Determine the [x, y] coordinate at the center of the cell enclosing the given text.  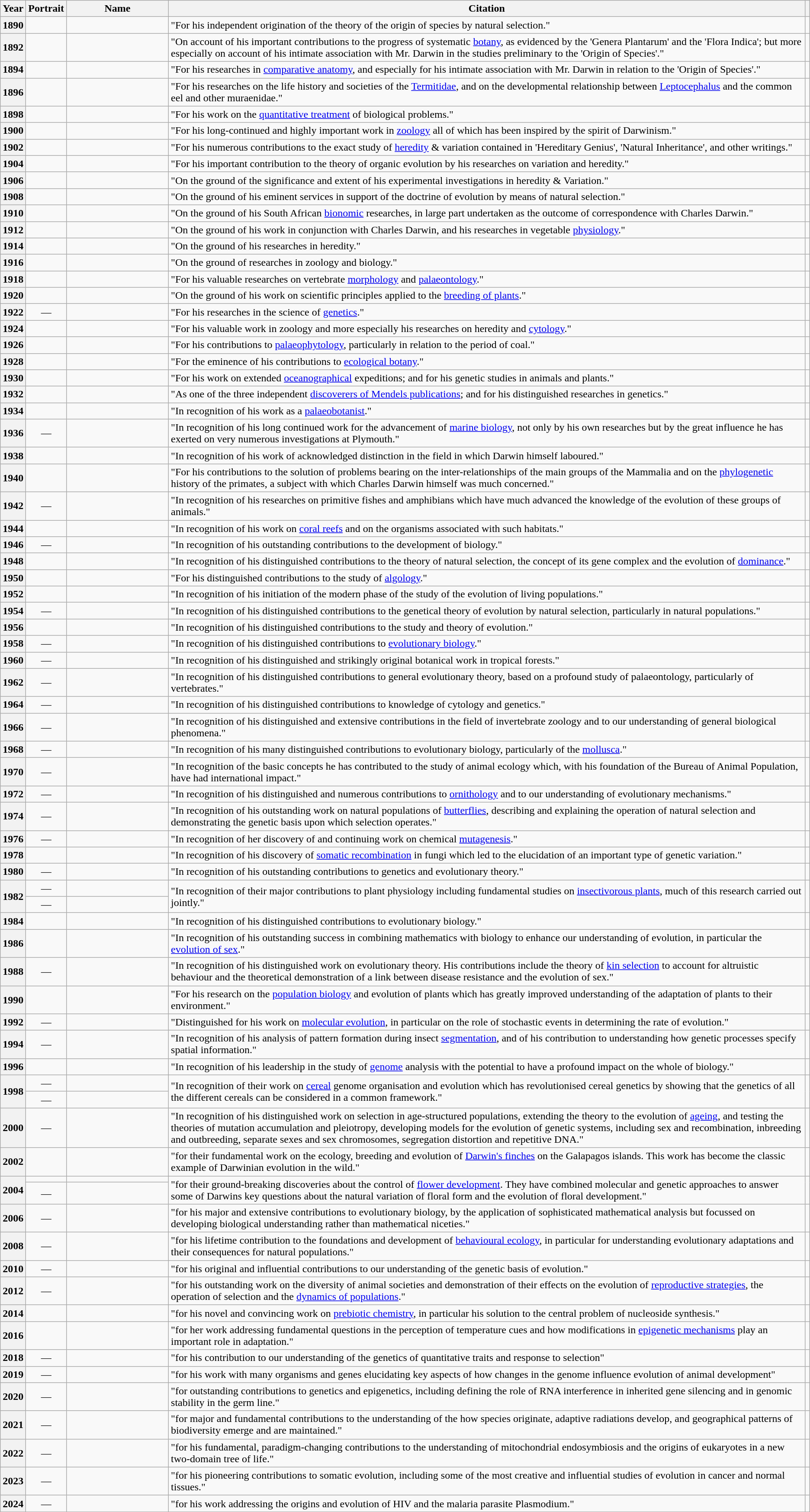
1954 [13, 611]
2022 [13, 1453]
"For his valuable researches on vertebrate morphology and palaeontology." [487, 279]
2016 [13, 1336]
"for his novel and convincing work on prebiotic chemistry, in particular his solution to the central problem of nucleoside synthesis." [487, 1313]
"In recognition of his distinguished contributions to knowledge of cytology and genetics." [487, 705]
1918 [13, 279]
1970 [13, 771]
1988 [13, 971]
"Distinguished for his work on molecular evolution, in particular on the role of stochastic events in determining the rate of evolution." [487, 1022]
1992 [13, 1022]
"In recognition of his work on coral reefs and on the organisms associated with such habitats." [487, 529]
1966 [13, 727]
Name [117, 9]
2023 [13, 1481]
1916 [13, 263]
1900 [13, 131]
1934 [13, 411]
"For his independent origination of the theory of the origin of species by natural selection." [487, 25]
1974 [13, 816]
"For his important contribution to the theory of organic evolution by his researches on variation and heredity." [487, 164]
"For his work on the quantitative treatment of biological problems." [487, 114]
1962 [13, 682]
"In recognition of his outstanding contributions to the development of biology." [487, 545]
"In recognition of his many distinguished contributions to evolutionary biology, particularly of the mollusca." [487, 749]
1924 [13, 329]
1938 [13, 455]
2006 [13, 1218]
"for his work addressing the origins and evolution of HIV and the malaria parasite Plasmodium." [487, 1503]
"In recognition of his leadership in the study of genome analysis with the potential to have a profound impact on the whole of biology." [487, 1067]
Citation [487, 9]
1912 [13, 230]
1892 [13, 48]
1896 [13, 92]
1950 [13, 578]
"For his contributions to palaeophytology, particularly in relation to the period of coal." [487, 345]
1894 [13, 70]
"For his valuable work in zoology and more especially his researches on heredity and cytology." [487, 329]
"On the ground of his eminent services in support of the doctrine of evolution by means of natural selection." [487, 197]
2004 [13, 1190]
"In recognition of his outstanding contributions to genetics and evolutionary theory." [487, 872]
Portrait [46, 9]
2010 [13, 1269]
1968 [13, 749]
"For his work on extended oceanographical expeditions; and for his genetic studies in animals and plants." [487, 378]
1926 [13, 345]
1994 [13, 1044]
Year [13, 9]
1902 [13, 147]
2014 [13, 1313]
2020 [13, 1396]
"For his researches in comparative anatomy, and especially for his intimate association with Mr. Darwin in relation to the 'Origin of Species'." [487, 70]
1978 [13, 855]
1976 [13, 838]
"On the ground of his work on scientific principles applied to the breeding of plants." [487, 296]
1948 [13, 561]
1984 [13, 921]
"As one of the three independent discoverers of Mendels publications; and for his distinguished researches in genetics." [487, 394]
1956 [13, 627]
2019 [13, 1374]
"On the ground of his South African bionomic researches, in large part undertaken as the outcome of correspondence with Charles Darwin." [487, 213]
1928 [13, 361]
1980 [13, 872]
"In recognition of his distinguished and numerous contributions to ornithology and to our understanding of evolutionary mechanisms." [487, 794]
1920 [13, 296]
"In recognition of his distinguished contributions to the study and theory of evolution." [487, 627]
2012 [13, 1291]
1940 [13, 478]
"On the ground of his work in conjunction with Charles Darwin, and his researches in vegetable physiology." [487, 230]
2018 [13, 1358]
"For his distinguished contributions to the study of algology." [487, 578]
1910 [13, 213]
1946 [13, 545]
"In recognition of his work of acknowledged distinction in the field in which Darwin himself laboured." [487, 455]
"In recognition of his distinguished contributions to the genetical theory of evolution by natural selection, particularly in natural populations." [487, 611]
"For his long-continued and highly important work in zoology all of which has been inspired by the spirit of Darwinism." [487, 131]
"In recognition of her discovery of and continuing work on chemical mutagenesis." [487, 838]
1964 [13, 705]
1972 [13, 794]
"for his contribution to our understanding of the genetics of quantitative traits and response to selection" [487, 1358]
1952 [13, 594]
"In recognition of his discovery of somatic recombination in fungi which led to the elucidation of an important type of genetic variation." [487, 855]
1990 [13, 1000]
1982 [13, 896]
2002 [13, 1162]
2021 [13, 1425]
1996 [13, 1067]
2024 [13, 1503]
1960 [13, 660]
"In recognition of his initiation of the modern phase of the study of the evolution of living populations." [487, 594]
1922 [13, 312]
2008 [13, 1247]
"For his researches in the science of genetics." [487, 312]
"In recognition of his work as a palaeobotanist." [487, 411]
1930 [13, 378]
"In recognition of his distinguished and strikingly original botanical work in tropical forests." [487, 660]
"On the ground of researches in zoology and biology." [487, 263]
"On the ground of his researches in heredity." [487, 246]
"for his work with many organisms and genes elucidating key aspects of how changes in the genome influence evolution of animal development" [487, 1374]
1942 [13, 506]
1890 [13, 25]
1958 [13, 644]
1998 [13, 1091]
1914 [13, 246]
"for his original and influential contributions to our understanding of the genetic basis of evolution." [487, 1269]
1944 [13, 529]
1908 [13, 197]
2000 [13, 1128]
1932 [13, 394]
"On the ground of the significance and extent of his experimental investigations in heredity & Variation." [487, 180]
"For the eminence of his contributions to ecological botany." [487, 361]
1906 [13, 180]
1936 [13, 433]
1986 [13, 944]
1904 [13, 164]
1898 [13, 114]
